Pinpoint the cell where the given text exists, returning its (X, Y) midpoint coordinate. 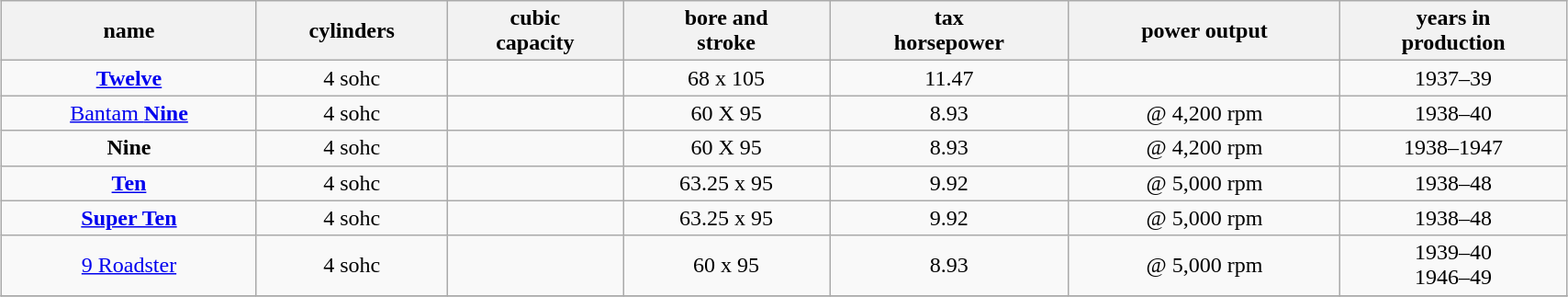
1938–40 (1454, 113)
bore andstroke (727, 31)
Twelve (129, 78)
68 x 105 (727, 78)
1937–39 (1454, 78)
Super Ten (129, 218)
power output (1204, 31)
60 x 95 (727, 265)
years inproduction (1454, 31)
cubiccapacity (535, 31)
Ten (129, 183)
9 Roadster (129, 265)
11.47 (949, 78)
1938–1947 (1454, 148)
Bantam Nine (129, 113)
cylinders (352, 31)
name (129, 31)
1939–401946–49 (1454, 265)
taxhorsepower (949, 31)
Nine (129, 148)
